Determine the (x, y) coordinate at the center of the cell enclosing the given text.  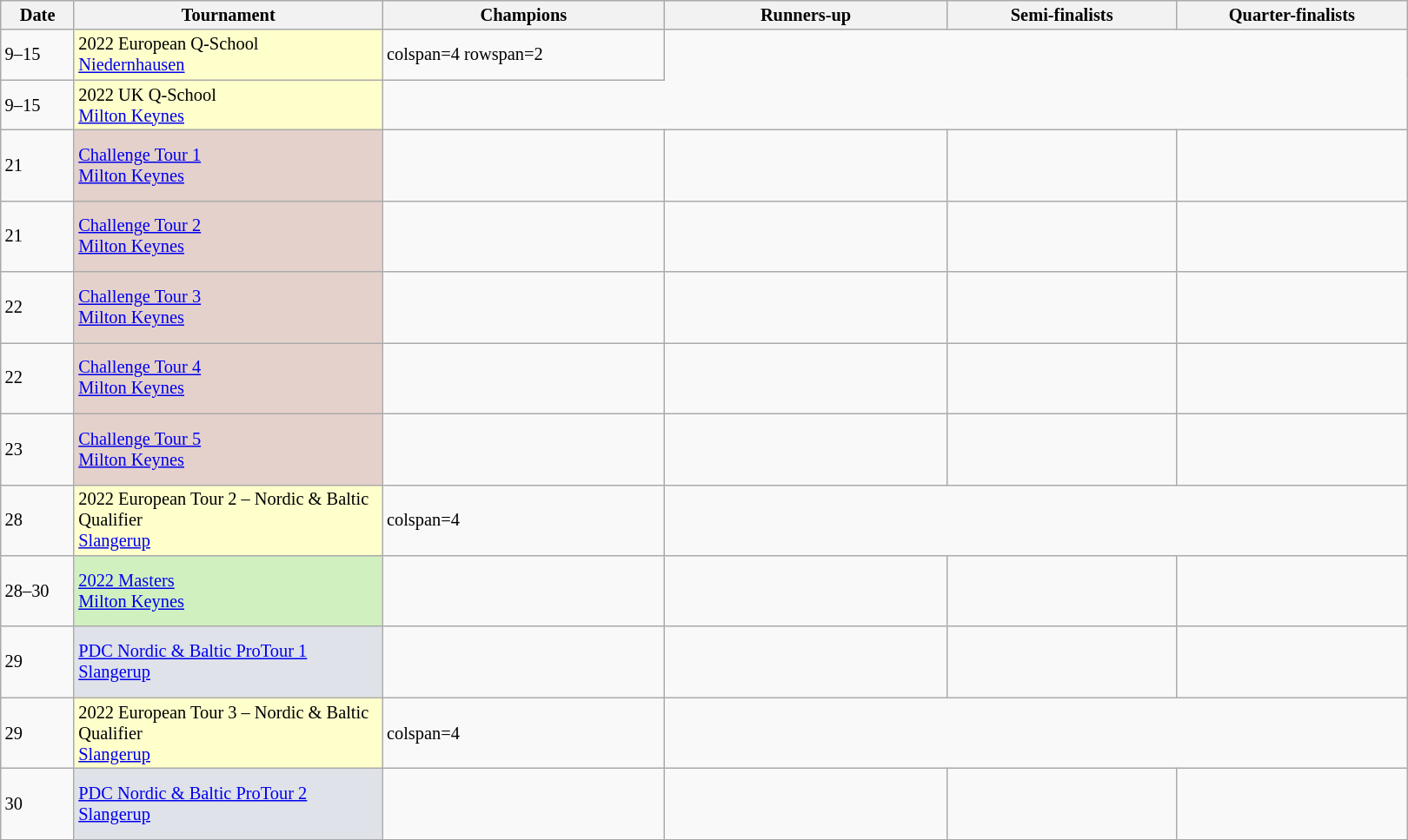
2022 European Q-School Niedernhausen (228, 55)
Semi-finalists (1062, 15)
23 (38, 449)
28–30 (38, 591)
2022 European Tour 2 – Nordic & Baltic Qualifier Slangerup (228, 520)
28 (38, 520)
PDC Nordic & Baltic ProTour 1 Slangerup (228, 662)
Quarter-finalists (1292, 15)
Date (38, 15)
Challenge Tour 4 Milton Keynes (228, 378)
2022 European Tour 3 – Nordic & Baltic Qualifier Slangerup (228, 733)
Challenge Tour 5 Milton Keynes (228, 449)
30 (38, 804)
PDC Nordic & Baltic ProTour 2 Slangerup (228, 804)
2022 Masters Milton Keynes (228, 591)
2022 UK Q-School Milton Keynes (228, 105)
Challenge Tour 1 Milton Keynes (228, 165)
Runners-up (807, 15)
Challenge Tour 2 Milton Keynes (228, 236)
Tournament (228, 15)
Challenge Tour 3 Milton Keynes (228, 308)
colspan=4 rowspan=2 (523, 55)
Champions (523, 15)
